Determine the (X, Y) coordinate at the center of the cell enclosing the given text.  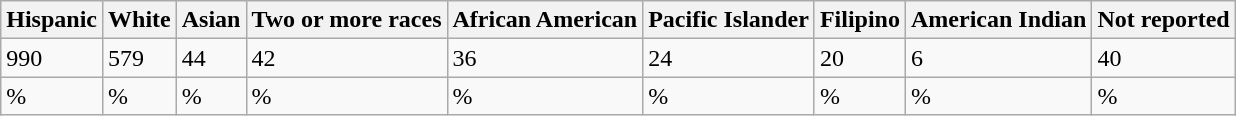
Asian (211, 20)
White (140, 20)
42 (346, 58)
Pacific Islander (729, 20)
44 (211, 58)
African American (545, 20)
Two or more races (346, 20)
Filipino (860, 20)
36 (545, 58)
Not reported (1164, 20)
Hispanic (52, 20)
24 (729, 58)
American Indian (998, 20)
579 (140, 58)
20 (860, 58)
40 (1164, 58)
990 (52, 58)
6 (998, 58)
